Provide the [x, y] coordinate of the cell's center where the given text is located.  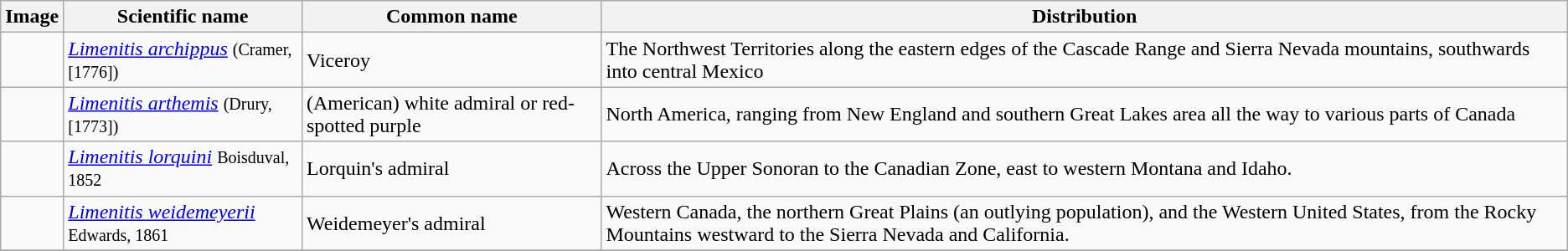
(American) white admiral or red-spotted purple [451, 114]
Scientific name [183, 17]
Lorquin's admiral [451, 169]
North America, ranging from New England and southern Great Lakes area all the way to various parts of Canada [1084, 114]
Image [32, 17]
The Northwest Territories along the eastern edges of the Cascade Range and Sierra Nevada mountains, southwards into central Mexico [1084, 60]
Weidemeyer's admiral [451, 223]
Across the Upper Sonoran to the Canadian Zone, east to western Montana and Idaho. [1084, 169]
Viceroy [451, 60]
Limenitis weidemeyerii Edwards, 1861 [183, 223]
Limenitis archippus (Cramer, [1776]) [183, 60]
Limenitis lorquini Boisduval, 1852 [183, 169]
Common name [451, 17]
Limenitis arthemis (Drury, [1773]) [183, 114]
Distribution [1084, 17]
